Determine the [X, Y] coordinate at the center of the cell enclosing the given text.  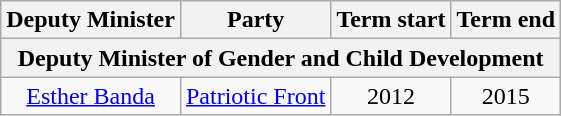
Esther Banda [91, 96]
Term start [391, 20]
2015 [506, 96]
Term end [506, 20]
Deputy Minister [91, 20]
Deputy Minister of Gender and Child Development [281, 58]
Party [255, 20]
Patriotic Front [255, 96]
2012 [391, 96]
